Identify which cell holds the provided text, then report its [x, y] central coordinate. 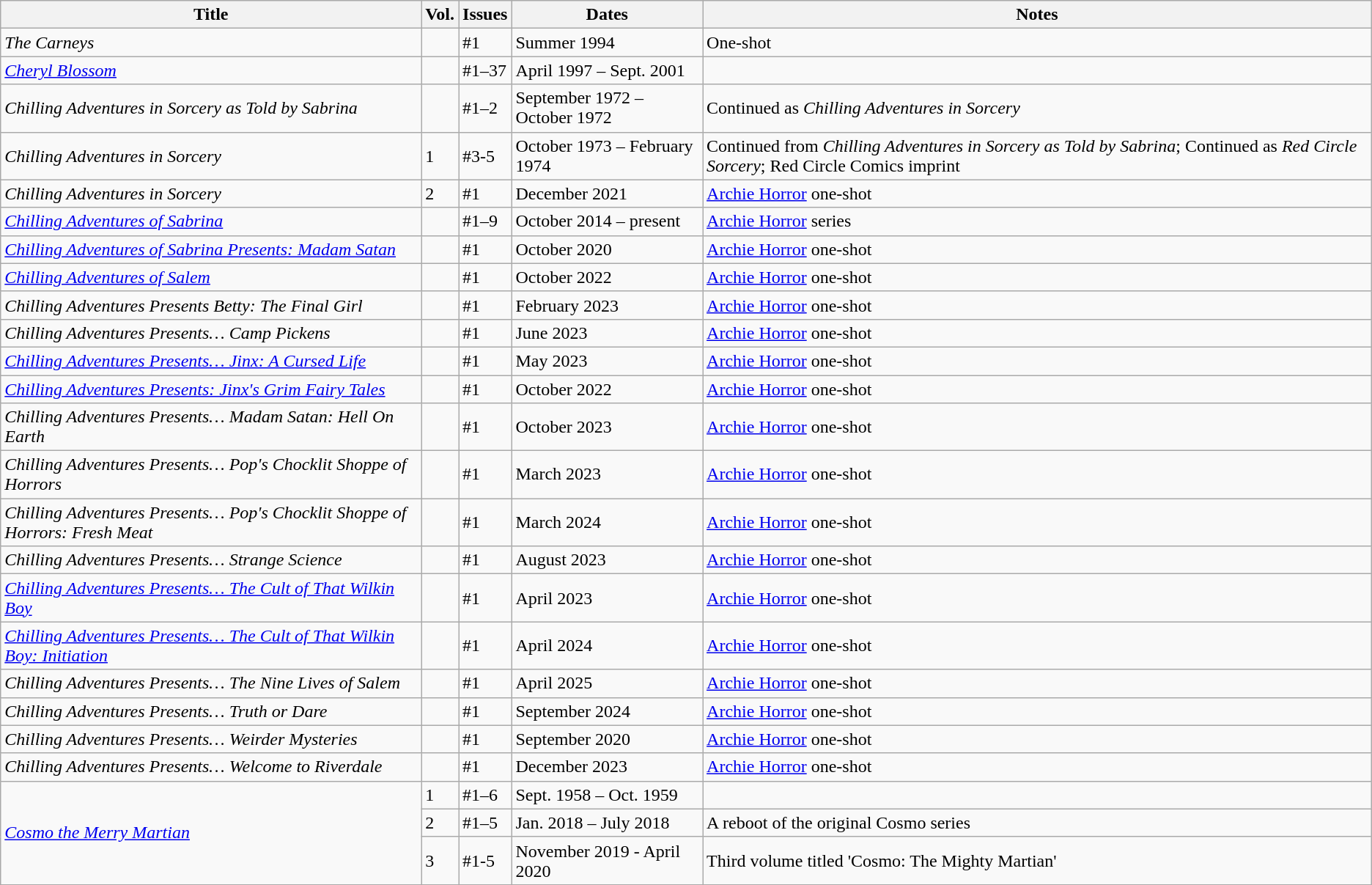
Archie Horror series [1038, 221]
Chilling Adventures Presents… Madam Satan: Hell On Earth [211, 427]
March 2023 [607, 475]
#1–9 [485, 221]
December 2023 [607, 767]
Chilling Adventures Presents… Jinx: A Cursed Life [211, 361]
Cosmo the Merry Martian [211, 833]
Dates [607, 15]
Sept. 1958 – Oct. 1959 [607, 795]
November 2019 - April 2020 [607, 861]
October 1973 – February 1974 [607, 155]
Chilling Adventures of Salem [211, 277]
Chilling Adventures Presents… The Cult of That Wilkin Boy [211, 598]
Chilling Adventures Presents… The Nine Lives of Salem [211, 683]
Chilling Adventures Presents… Pop's Chocklit Shoppe of Horrors: Fresh Meat [211, 522]
April 2024 [607, 645]
#3-5 [485, 155]
Jan. 2018 – July 2018 [607, 823]
April 2025 [607, 683]
September 2020 [607, 739]
Chilling Adventures Presents… Welcome to Riverdale [211, 767]
Chilling Adventures Presents… Camp Pickens [211, 333]
February 2023 [607, 305]
October 2014 – present [607, 221]
October 2020 [607, 249]
Cheryl Blossom [211, 70]
December 2021 [607, 194]
June 2023 [607, 333]
Issues [485, 15]
Summer 1994 [607, 43]
One-shot [1038, 43]
Vol. [440, 15]
Chilling Adventures Presents Betty: The Final Girl [211, 305]
Title [211, 15]
October 2023 [607, 427]
April 2023 [607, 598]
March 2024 [607, 522]
Chilling Adventures Presents: Jinx's Grim Fairy Tales [211, 389]
Continued as Chilling Adventures in Sorcery [1038, 109]
April 1997 – Sept. 2001 [607, 70]
Chilling Adventures of Sabrina [211, 221]
#1–2 [485, 109]
Notes [1038, 15]
#1-5 [485, 861]
Chilling Adventures Presents… The Cult of That Wilkin Boy: Initiation [211, 645]
Chilling Adventures Presents… Pop's Chocklit Shoppe of Horrors [211, 475]
Chilling Adventures Presents… Truth or Dare [211, 711]
3 [440, 861]
#1–37 [485, 70]
Chilling Adventures of Sabrina Presents: Madam Satan [211, 249]
The Carneys [211, 43]
September 2024 [607, 711]
#1–6 [485, 795]
A reboot of the original Cosmo series [1038, 823]
Third volume titled 'Cosmo: The Mighty Martian' [1038, 861]
Chilling Adventures in Sorcery as Told by Sabrina [211, 109]
Continued from Chilling Adventures in Sorcery as Told by Sabrina; Continued as Red Circle Sorcery; Red Circle Comics imprint [1038, 155]
#1–5 [485, 823]
Chilling Adventures Presents… Weirder Mysteries [211, 739]
May 2023 [607, 361]
September 1972 – October 1972 [607, 109]
August 2023 [607, 560]
Chilling Adventures Presents… Strange Science [211, 560]
